Scan for the cell matching the given text and deliver its [x, y] coordinate at center. 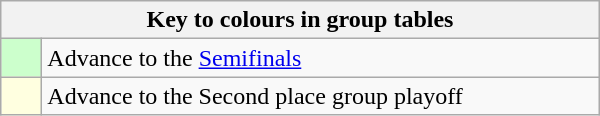
Advance to the Semifinals [320, 58]
Key to colours in group tables [300, 20]
Advance to the Second place group playoff [320, 96]
